Pinpoint the cell where the given text exists, returning its [X, Y] midpoint coordinate. 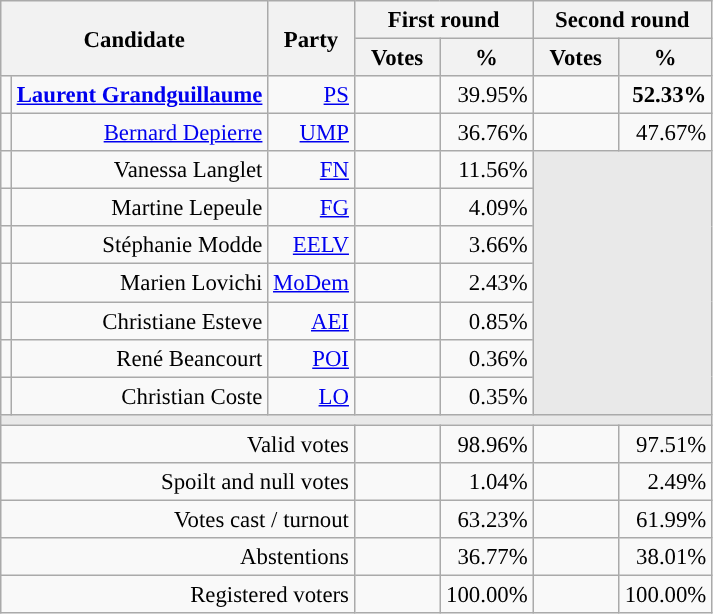
3.66% [486, 245]
0.36% [486, 358]
0.35% [486, 396]
Spoilt and null votes [178, 482]
38.01% [666, 557]
61.99% [666, 519]
97.51% [666, 444]
63.23% [486, 519]
36.77% [486, 557]
PS [312, 95]
Party [312, 38]
Marien Lovichi [139, 283]
2.43% [486, 283]
52.33% [666, 95]
EELV [312, 245]
AEI [312, 321]
Abstentions [178, 557]
Martine Lepeule [139, 208]
Laurent Grandguillaume [139, 95]
Registered voters [178, 594]
4.09% [486, 208]
Bernard Depierre [139, 133]
Valid votes [178, 444]
47.67% [666, 133]
Christian Coste [139, 396]
First round [444, 20]
FN [312, 170]
MoDem [312, 283]
Votes cast / turnout [178, 519]
Stéphanie Modde [139, 245]
36.76% [486, 133]
FG [312, 208]
0.85% [486, 321]
UMP [312, 133]
René Beancourt [139, 358]
Vanessa Langlet [139, 170]
98.96% [486, 444]
11.56% [486, 170]
Candidate [134, 38]
POI [312, 358]
Christiane Esteve [139, 321]
1.04% [486, 482]
LO [312, 396]
2.49% [666, 482]
39.95% [486, 95]
Second round [622, 20]
